Scan for the cell matching the given text and deliver its [X, Y] coordinate at center. 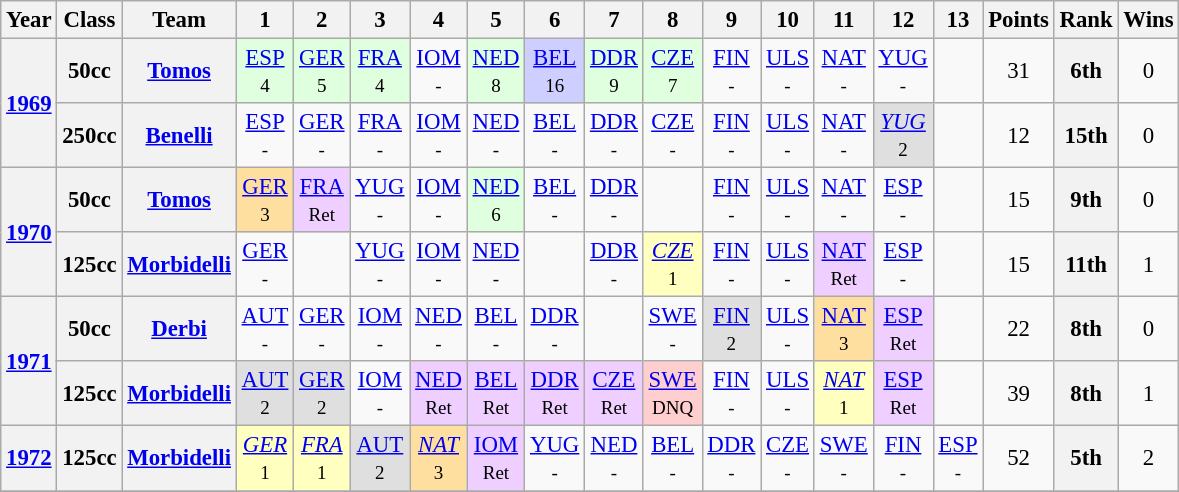
6 [555, 20]
FRARet [322, 200]
Rank [1086, 20]
FRA1 [322, 458]
CZE7 [672, 72]
BEL16 [555, 72]
YUG2 [903, 136]
10 [788, 20]
NEDRet [438, 394]
FIN2 [732, 330]
BELRet [496, 394]
FRA- [380, 136]
CZERet [614, 394]
15th [1086, 136]
Benelli [179, 136]
SWEDNQ [672, 394]
1971 [29, 362]
DDR9 [614, 72]
3 [380, 20]
NAT1 [844, 394]
CZE1 [672, 264]
9 [732, 20]
9th [1086, 200]
31 [1018, 72]
1969 [29, 104]
52 [1018, 458]
1972 [29, 458]
22 [1018, 330]
13 [958, 20]
1970 [29, 232]
GER2 [322, 394]
39 [1018, 394]
GER3 [264, 200]
Points [1018, 20]
GER1 [264, 458]
6th [1086, 72]
Wins [1148, 20]
NED6 [496, 200]
AUT- [264, 330]
Class [90, 20]
IOMRet [496, 458]
ESP4 [264, 72]
5 [496, 20]
5th [1086, 458]
Team [179, 20]
7 [614, 20]
Derbi [179, 330]
FRA4 [380, 72]
NATRet [844, 264]
GER5 [322, 72]
11th [1086, 264]
DDRRet [555, 394]
11 [844, 20]
NED8 [496, 72]
250cc [90, 136]
8 [672, 20]
Year [29, 20]
4 [438, 20]
